Return the [x, y] coordinate for the center point of the cell that contains the specified text.  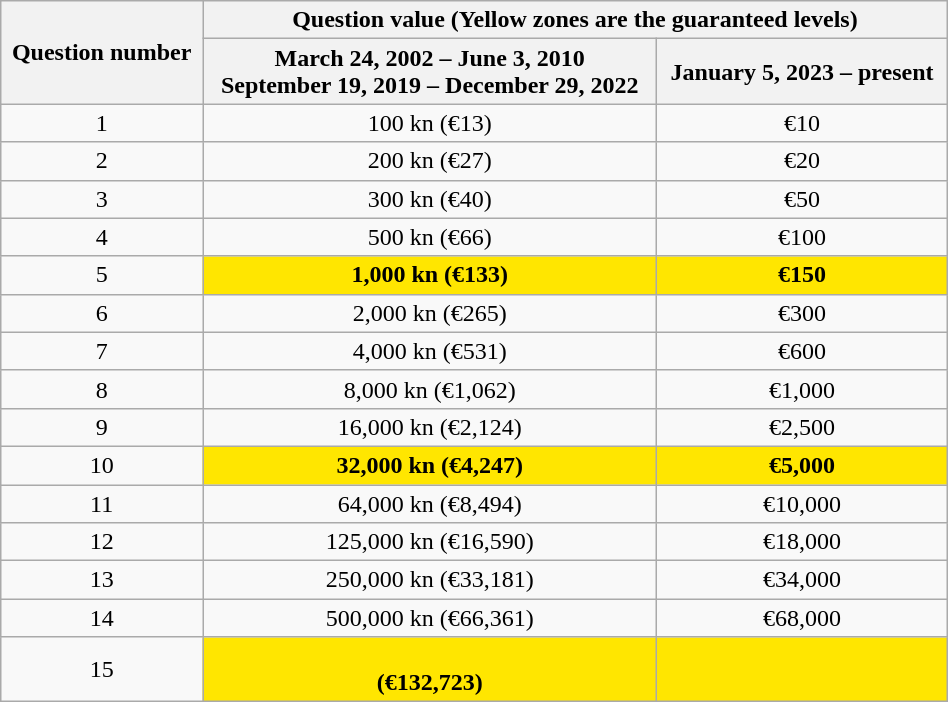
€300 [802, 313]
125,000 kn (€16,590) [430, 542]
€2,500 [802, 427]
12 [102, 542]
January 5, 2023 – present [802, 72]
4,000 kn (€531) [430, 351]
1 [102, 123]
14 [102, 618]
100 kn (€13) [430, 123]
16,000 kn (€2,124) [430, 427]
8,000 kn (€1,062) [430, 389]
€600 [802, 351]
(€132,723) [430, 670]
10 [102, 465]
2 [102, 161]
5 [102, 275]
11 [102, 503]
€150 [802, 275]
€100 [802, 237]
7 [102, 351]
Question value (Yellow zones are the guaranteed levels) [576, 20]
3 [102, 199]
€10,000 [802, 503]
2,000 kn (€265) [430, 313]
32,000 kn (€4,247) [430, 465]
€1,000 [802, 389]
500,000 kn (€66,361) [430, 618]
March 24, 2002 – June 3, 2010September 19, 2019 – December 29, 2022 [430, 72]
€20 [802, 161]
€34,000 [802, 580]
200 kn (€27) [430, 161]
64,000 kn (€8,494) [430, 503]
€50 [802, 199]
13 [102, 580]
€18,000 [802, 542]
8 [102, 389]
250,000 kn (€33,181) [430, 580]
15 [102, 670]
9 [102, 427]
500 kn (€66) [430, 237]
€10 [802, 123]
€68,000 [802, 618]
300 kn (€40) [430, 199]
€5,000 [802, 465]
6 [102, 313]
4 [102, 237]
1,000 kn (€133) [430, 275]
Question number [102, 52]
